Extract the [X, Y] coordinate from the center of the cell holding the provided text.  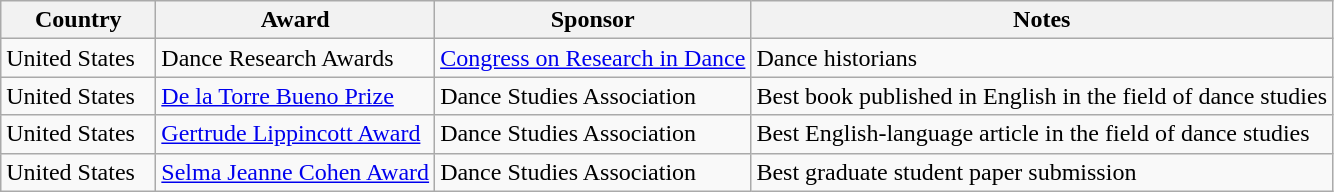
Sponsor [593, 20]
De la Torre Bueno Prize [296, 96]
Dance historians [1042, 58]
Selma Jeanne Cohen Award [296, 172]
Award [296, 20]
Best English-language article in the field of dance studies [1042, 134]
Country [78, 20]
Congress on Research in Dance [593, 58]
Best book published in English in the field of dance studies [1042, 96]
Best graduate student paper submission [1042, 172]
Dance Research Awards [296, 58]
Gertrude Lippincott Award [296, 134]
Notes [1042, 20]
